Identify which cell holds the provided text, then report its [x, y] central coordinate. 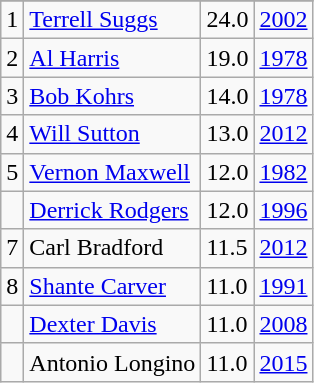
24.0 [228, 20]
Derrick Rodgers [112, 210]
Terrell Suggs [112, 20]
4 [12, 134]
Vernon Maxwell [112, 172]
Bob Kohrs [112, 96]
1996 [284, 210]
Will Sutton [112, 134]
Al Harris [112, 58]
1991 [284, 286]
2008 [284, 324]
11.5 [228, 248]
2015 [284, 362]
5 [12, 172]
14.0 [228, 96]
7 [12, 248]
2 [12, 58]
Dexter Davis [112, 324]
Shante Carver [112, 286]
1982 [284, 172]
13.0 [228, 134]
1 [12, 20]
19.0 [228, 58]
8 [12, 286]
3 [12, 96]
2002 [284, 20]
Antonio Longino [112, 362]
Carl Bradford [112, 248]
